Extract the (X, Y) coordinate from the center of the cell holding the provided text.  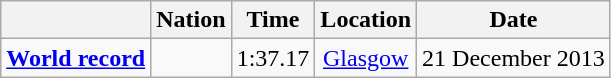
1:37.17 (273, 58)
Date (514, 20)
21 December 2013 (514, 58)
Nation (191, 20)
Location (366, 20)
Glasgow (366, 58)
Time (273, 20)
World record (76, 58)
